Provide the (X, Y) coordinate of the cell's center where the given text is located.  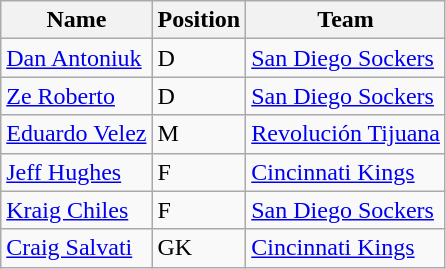
Team (346, 20)
Kraig Chiles (76, 210)
Eduardo Velez (76, 134)
Jeff Hughes (76, 172)
Dan Antoniuk (76, 58)
Ze Roberto (76, 96)
GK (199, 248)
M (199, 134)
Position (199, 20)
Name (76, 20)
Revolución Tijuana (346, 134)
Craig Salvati (76, 248)
